Return [X, Y] of the center of cell containing provided text 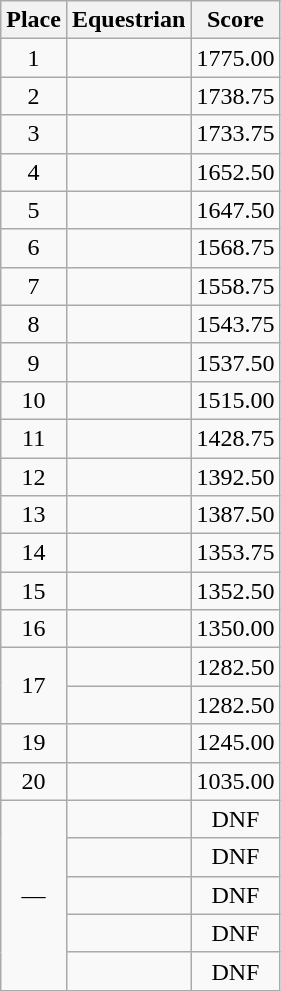
9 [34, 362]
1738.75 [236, 96]
1035.00 [236, 781]
1 [34, 58]
15 [34, 591]
1733.75 [236, 134]
1537.50 [236, 362]
19 [34, 743]
Equestrian [128, 20]
17 [34, 686]
1352.50 [236, 591]
5 [34, 210]
1558.75 [236, 286]
1775.00 [236, 58]
16 [34, 629]
1568.75 [236, 248]
1428.75 [236, 438]
1515.00 [236, 400]
7 [34, 286]
3 [34, 134]
14 [34, 553]
10 [34, 400]
Place [34, 20]
1652.50 [236, 172]
8 [34, 324]
11 [34, 438]
— [34, 895]
12 [34, 477]
20 [34, 781]
6 [34, 248]
1245.00 [236, 743]
1647.50 [236, 210]
13 [34, 515]
2 [34, 96]
1387.50 [236, 515]
1543.75 [236, 324]
4 [34, 172]
1353.75 [236, 553]
Score [236, 20]
1392.50 [236, 477]
1350.00 [236, 629]
